Capture the cell that displays the provided text and extract its (X, Y) central coordinate. 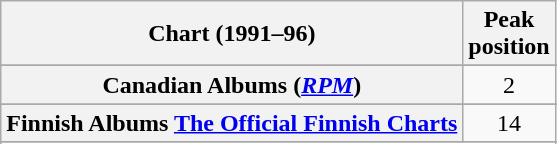
Finnish Albums The Official Finnish Charts (232, 123)
14 (509, 123)
Canadian Albums (RPM) (232, 85)
2 (509, 85)
Peakposition (509, 34)
Chart (1991–96) (232, 34)
